Return the [x, y] coordinate for the center point of the cell that contains the specified text.  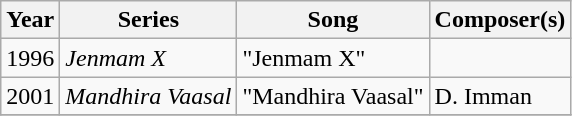
Series [148, 20]
Mandhira Vaasal [148, 96]
Song [333, 20]
1996 [30, 58]
"Jenmam X" [333, 58]
Year [30, 20]
Jenmam X [148, 58]
Composer(s) [500, 20]
"Mandhira Vaasal" [333, 96]
D. Imman [500, 96]
2001 [30, 96]
